Provide the (x, y) coordinate of the cell's center where the given text is located.  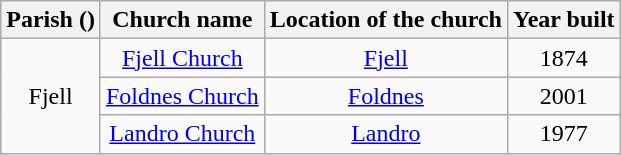
Foldnes Church (182, 96)
Landro Church (182, 134)
2001 (564, 96)
Landro (386, 134)
Fjell Church (182, 58)
1874 (564, 58)
Location of the church (386, 20)
Parish () (51, 20)
Church name (182, 20)
Foldnes (386, 96)
Year built (564, 20)
1977 (564, 134)
